From the cell containing the given text, extract its center point as (x, y) coordinate. 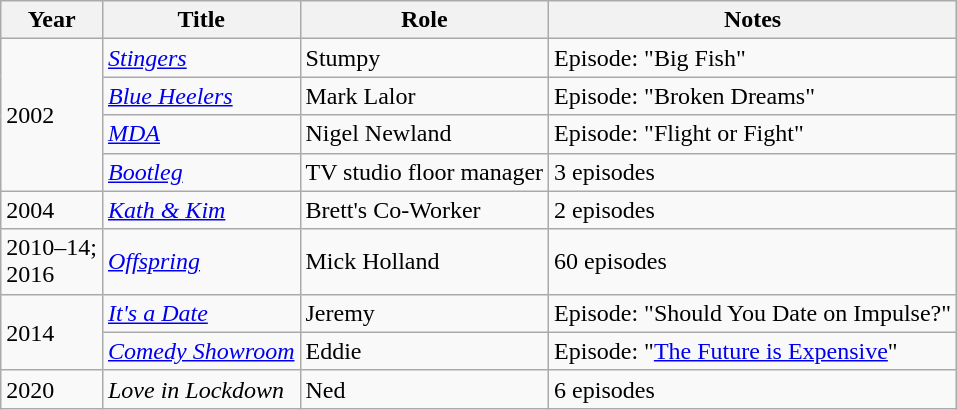
TV studio floor manager (424, 172)
Title (201, 20)
Stumpy (424, 58)
Offspring (201, 262)
3 episodes (753, 172)
MDA (201, 134)
Episode: "Big Fish" (753, 58)
2014 (52, 332)
60 episodes (753, 262)
Episode: "The Future is Expensive" (753, 351)
Role (424, 20)
2 episodes (753, 210)
Episode: "Flight or Fight" (753, 134)
Bootleg (201, 172)
Ned (424, 389)
Brett's Co-Worker (424, 210)
Jeremy (424, 313)
Stingers (201, 58)
It's a Date (201, 313)
Comedy Showroom (201, 351)
Year (52, 20)
Mick Holland (424, 262)
2004 (52, 210)
Episode: "Broken Dreams" (753, 96)
2010–14;2016 (52, 262)
2002 (52, 115)
Notes (753, 20)
Blue Heelers (201, 96)
Eddie (424, 351)
Episode: "Should You Date on Impulse?" (753, 313)
Mark Lalor (424, 96)
Nigel Newland (424, 134)
Kath & Kim (201, 210)
6 episodes (753, 389)
2020 (52, 389)
Love in Lockdown (201, 389)
